Identify which cell holds the provided text, then report its [X, Y] central coordinate. 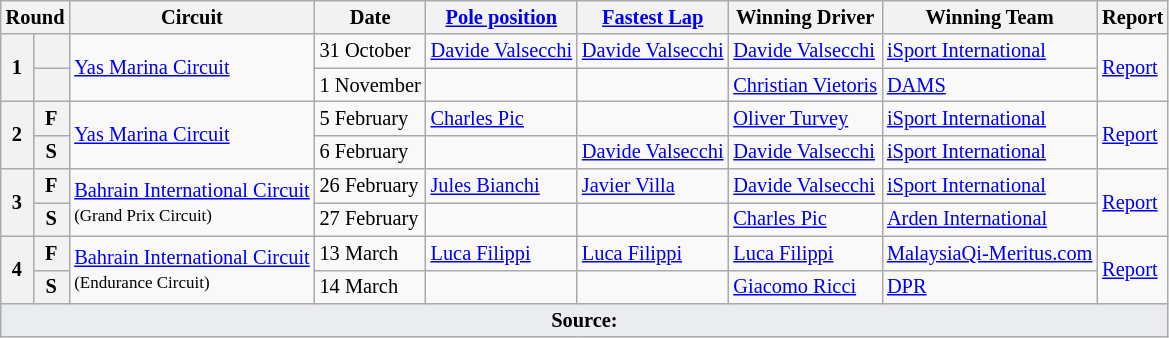
MalaysiaQi-Meritus.com [990, 253]
Date [370, 17]
Oliver Turvey [805, 118]
1 November [370, 85]
6 February [370, 152]
26 February [370, 186]
1 [17, 68]
27 February [370, 219]
Circuit [192, 17]
Arden International [990, 219]
3 [17, 202]
31 October [370, 51]
Jules Bianchi [502, 186]
DAMS [990, 85]
Javier Villa [652, 186]
Bahrain International Circuit(Grand Prix Circuit) [192, 202]
2 [17, 134]
Round [36, 17]
Bahrain International Circuit(Endurance Circuit) [192, 270]
5 February [370, 118]
Winning Team [990, 17]
Giacomo Ricci [805, 287]
Christian Vietoris [805, 85]
Winning Driver [805, 17]
DPR [990, 287]
14 March [370, 287]
Pole position [502, 17]
Source: [584, 320]
Fastest Lap [652, 17]
4 [17, 270]
13 March [370, 253]
